Find where the given text appears and provide that cell's center as (X, Y) coordinate. 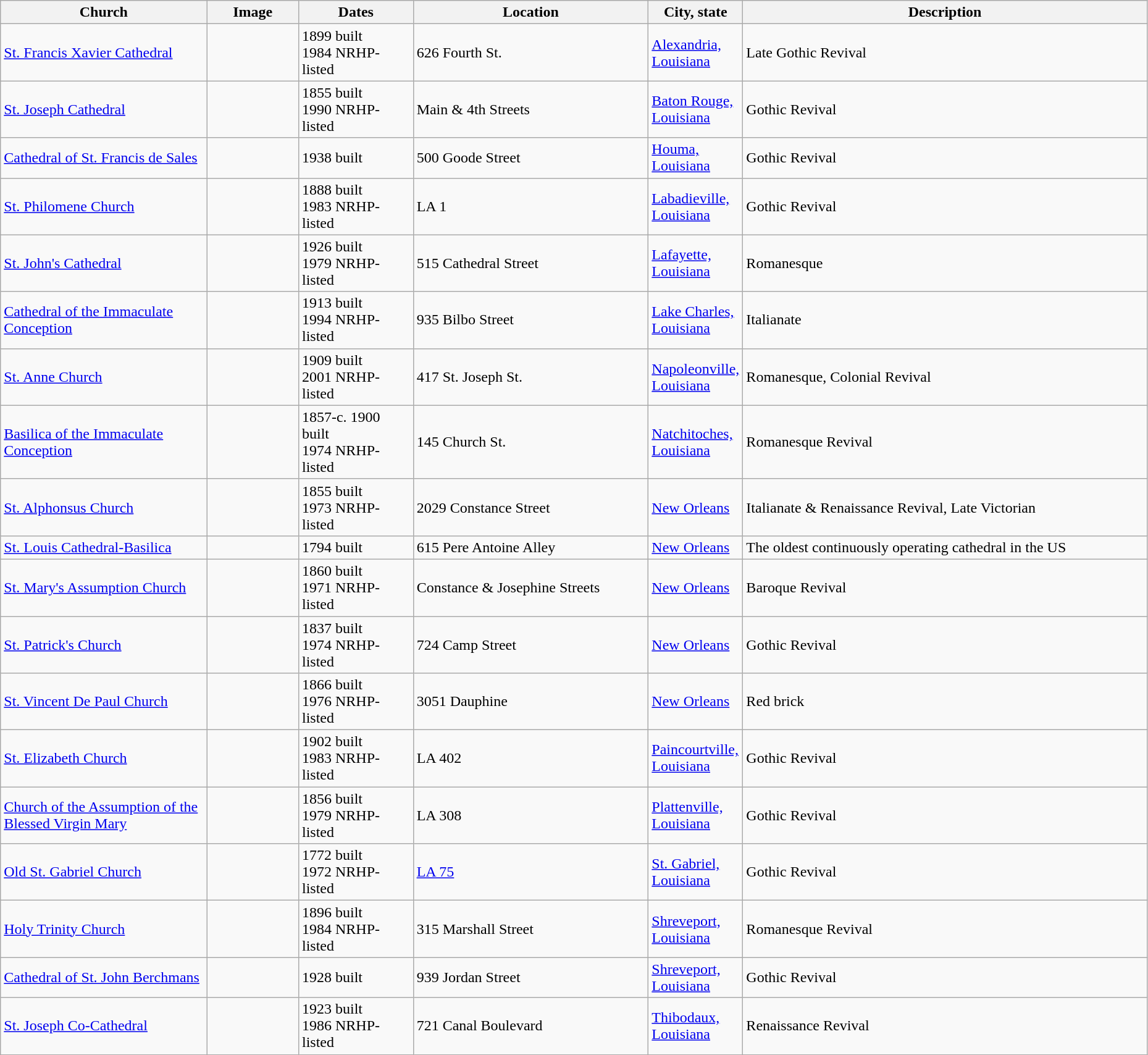
Cathedral of the Immaculate Conception (104, 320)
The oldest continuously operating cathedral in the US (945, 547)
St. Alphonsus Church (104, 507)
Red brick (945, 702)
St. Philomene Church (104, 206)
St. Anne Church (104, 377)
1857-c. 1900 built1974 NRHP-listed (356, 442)
Renaissance Revival (945, 1026)
Description (945, 12)
Basilica of the Immaculate Conception (104, 442)
1866 built1976 NRHP-listed (356, 702)
615 Pere Antoine Alley (531, 547)
417 St. Joseph St. (531, 377)
Lafayette, Louisiana (695, 263)
Church of the Assumption of the Blessed Virgin Mary (104, 815)
Romanesque, Colonial Revival (945, 377)
St. Patrick's Church (104, 645)
LA 1 (531, 206)
500 Goode Street (531, 158)
1926 built1979 NRHP-listed (356, 263)
Plattenville, Louisiana (695, 815)
Main & 4th Streets (531, 109)
1938 built (356, 158)
1913 built1994 NRHP-listed (356, 320)
St. Gabriel, Louisiana (695, 872)
St. Joseph Cathedral (104, 109)
315 Marshall Street (531, 929)
1772 built1972 NRHP-listed (356, 872)
Cathedral of St. John Berchmans (104, 977)
2029 Constance Street (531, 507)
1896 built1984 NRHP-listed (356, 929)
Natchitoches, Louisiana (695, 442)
Baroque Revival (945, 587)
1928 built (356, 977)
1855 built 1990 NRHP-listed (356, 109)
1837 built1974 NRHP-listed (356, 645)
1899 built1984 NRHP-listed (356, 53)
626 Fourth St. (531, 53)
Constance & Josephine Streets (531, 587)
Napoleonville, Louisiana (695, 377)
Late Gothic Revival (945, 53)
1902 built1983 NRHP-listed (356, 759)
1856 built1979 NRHP-listed (356, 815)
721 Canal Boulevard (531, 1026)
1909 built2001 NRHP-listed (356, 377)
St. Vincent De Paul Church (104, 702)
Church (104, 12)
1855 built1973 NRHP-listed (356, 507)
Lake Charles, Louisiana (695, 320)
1860 built1971 NRHP-listed (356, 587)
Labadieville, Louisiana (695, 206)
Paincourtville, Louisiana (695, 759)
1888 built1983 NRHP-listed (356, 206)
Baton Rouge, Louisiana (695, 109)
St. Elizabeth Church (104, 759)
Italianate (945, 320)
3051 Dauphine (531, 702)
Location (531, 12)
935 Bilbo Street (531, 320)
LA 308 (531, 815)
St. Mary's Assumption Church (104, 587)
Thibodaux, Louisiana (695, 1026)
St. Joseph Co-Cathedral (104, 1026)
939 Jordan Street (531, 977)
Old St. Gabriel Church (104, 872)
St. John's Cathedral (104, 263)
Holy Trinity Church (104, 929)
515 Cathedral Street (531, 263)
Romanesque (945, 263)
St. Louis Cathedral-Basilica (104, 547)
LA 402 (531, 759)
LA 75 (531, 872)
Houma, Louisiana (695, 158)
Cathedral of St. Francis de Sales (104, 158)
City, state (695, 12)
Image (253, 12)
1923 built1986 NRHP-listed (356, 1026)
724 Camp Street (531, 645)
1794 built (356, 547)
Dates (356, 12)
Alexandria, Louisiana (695, 53)
145 Church St. (531, 442)
St. Francis Xavier Cathedral (104, 53)
Italianate & Renaissance Revival, Late Victorian (945, 507)
